Return the (x, y) coordinate for the center point of the cell that contains the specified text.  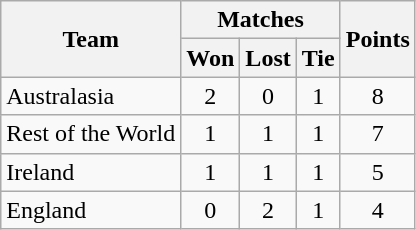
8 (378, 96)
Matches (260, 20)
Points (378, 39)
Ireland (91, 172)
Won (210, 58)
4 (378, 210)
7 (378, 134)
5 (378, 172)
Team (91, 39)
Rest of the World (91, 134)
Tie (318, 58)
Australasia (91, 96)
Lost (268, 58)
England (91, 210)
